Determine the [x, y] coordinate at the center of the cell enclosing the given text.  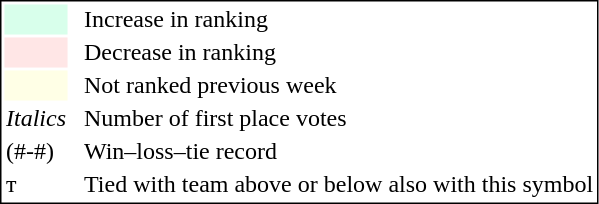
Number of first place votes [338, 119]
Increase in ranking [338, 19]
т [36, 185]
(#-#) [36, 151]
Decrease in ranking [338, 53]
Tied with team above or below also with this symbol [338, 185]
Win–loss–tie record [338, 151]
Not ranked previous week [338, 85]
Italics [36, 119]
